Determine the (x, y) coordinate at the center of the cell enclosing the given text.  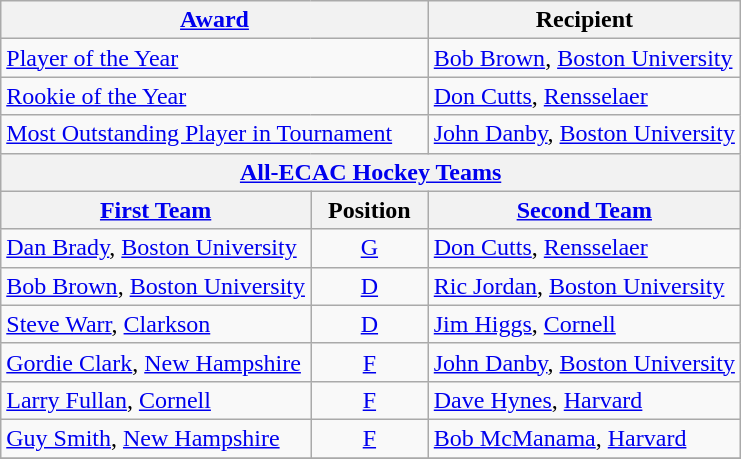
Jim Higgs, Cornell (584, 324)
Larry Fullan, Cornell (156, 400)
Most Outstanding Player in Tournament (215, 134)
Rookie of the Year (215, 96)
Bob McManama, Harvard (584, 438)
G (369, 248)
First Team (156, 210)
Guy Smith, New Hampshire (156, 438)
Second Team (584, 210)
Dan Brady, Boston University (156, 248)
Position (369, 210)
All-ECAC Hockey Teams (371, 172)
Ric Jordan, Boston University (584, 286)
Gordie Clark, New Hampshire (156, 362)
Steve Warr, Clarkson (156, 324)
Recipient (584, 20)
Award (215, 20)
Player of the Year (215, 58)
Dave Hynes, Harvard (584, 400)
